Detect which cell encompasses the target text, then output its [X, Y] center coordinate. 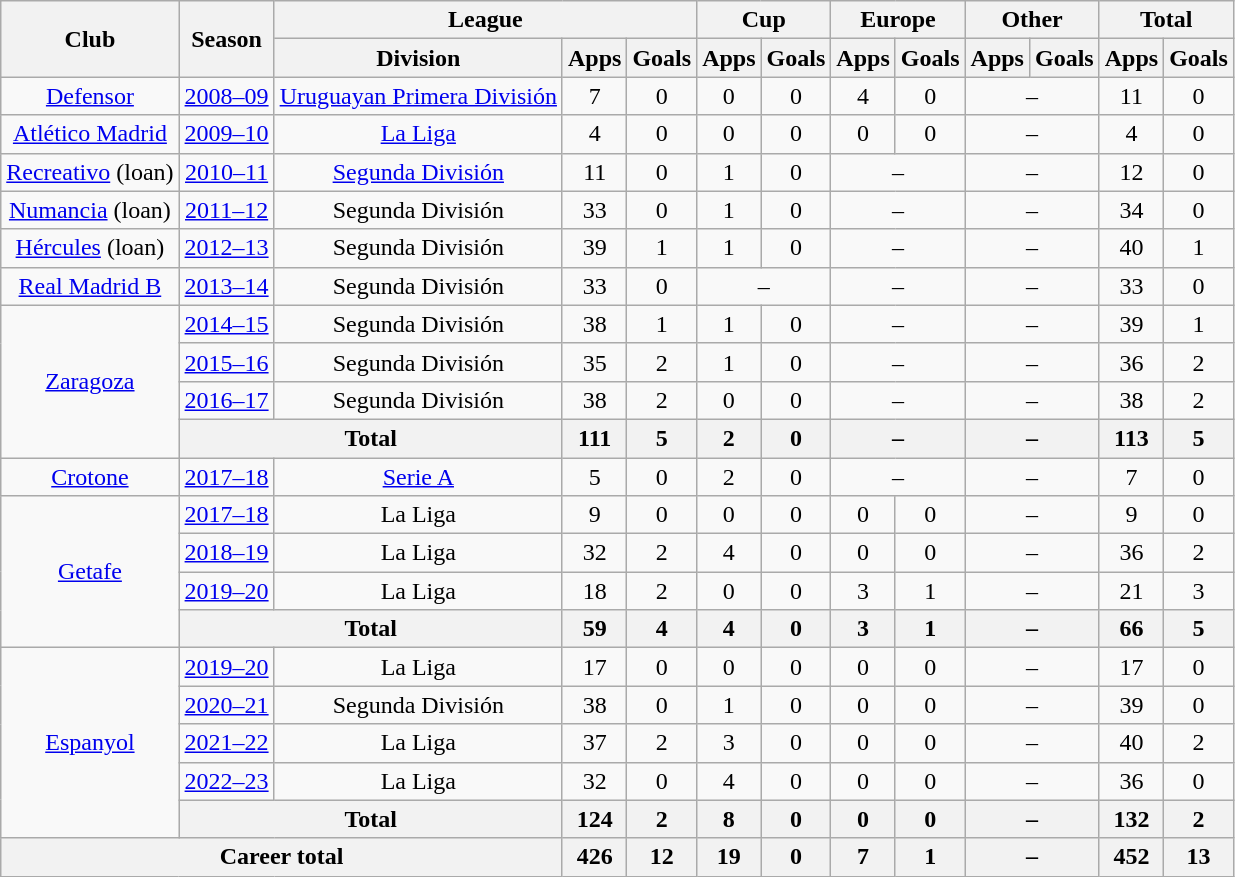
8 [729, 819]
Crotone [90, 477]
35 [594, 362]
Other [1032, 20]
Serie A [418, 477]
13 [1199, 857]
2022–23 [226, 781]
Cup [764, 20]
Atlético Madrid [90, 134]
2015–16 [226, 362]
2013–14 [226, 286]
Numancia (loan) [90, 210]
Real Madrid B [90, 286]
Uruguayan Primera División [418, 96]
2016–17 [226, 400]
2021–22 [226, 743]
Club [90, 39]
Europe [898, 20]
34 [1131, 210]
2010–11 [226, 172]
2020–21 [226, 705]
Defensor [90, 96]
Getafe [90, 572]
Career total [282, 857]
452 [1131, 857]
111 [594, 438]
2018–19 [226, 553]
Zaragoza [90, 381]
426 [594, 857]
124 [594, 819]
2008–09 [226, 96]
21 [1131, 591]
League [486, 20]
2014–15 [226, 324]
Espanyol [90, 743]
2009–10 [226, 134]
132 [1131, 819]
2012–13 [226, 248]
Recreativo (loan) [90, 172]
113 [1131, 438]
Division [418, 58]
18 [594, 591]
37 [594, 743]
2011–12 [226, 210]
59 [594, 629]
19 [729, 857]
Hércules (loan) [90, 248]
Season [226, 39]
66 [1131, 629]
